Search for the cell housing the specified text and yield its [X, Y] center coordinate. 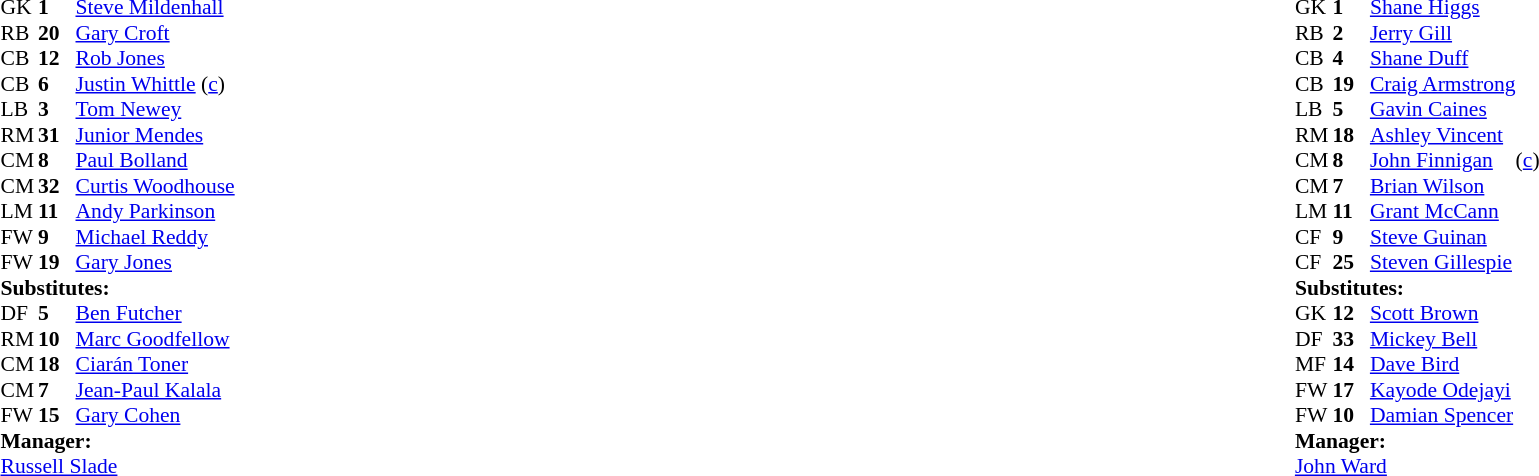
Gary Jones [156, 263]
Steven Gillespie [1443, 263]
Damian Spencer [1443, 415]
6 [57, 84]
3 [57, 109]
Brian Wilson [1443, 186]
Rob Jones [156, 59]
15 [57, 415]
20 [57, 33]
Shane Duff [1443, 59]
25 [1351, 263]
Scott Brown [1443, 313]
John Finnigan [1443, 161]
31 [57, 135]
GK [1314, 313]
Dave Bird [1443, 365]
Ben Futcher [156, 313]
Jean-Paul Kalala [156, 390]
Junior Mendes [156, 135]
Kayode Odejayi [1443, 390]
Grant McCann [1443, 211]
MF [1314, 365]
Curtis Woodhouse [156, 186]
14 [1351, 365]
Michael Reddy [156, 237]
Substitutes: [117, 288]
Gary Cohen [156, 415]
17 [1351, 390]
Tom Newey [156, 109]
Manager: [117, 441]
33 [1351, 339]
32 [57, 186]
Andy Parkinson [156, 211]
Craig Armstrong [1443, 84]
Mickey Bell [1443, 339]
Jerry Gill [1443, 33]
Steve Guinan [1443, 237]
Ashley Vincent [1443, 135]
Gary Croft [156, 33]
Marc Goodfellow [156, 339]
Paul Bolland [156, 161]
4 [1351, 59]
2 [1351, 33]
Ciarán Toner [156, 365]
Gavin Caines [1443, 109]
Justin Whittle (c) [156, 84]
